Provide the [X, Y] coordinate of the cell's center where the given text is located.  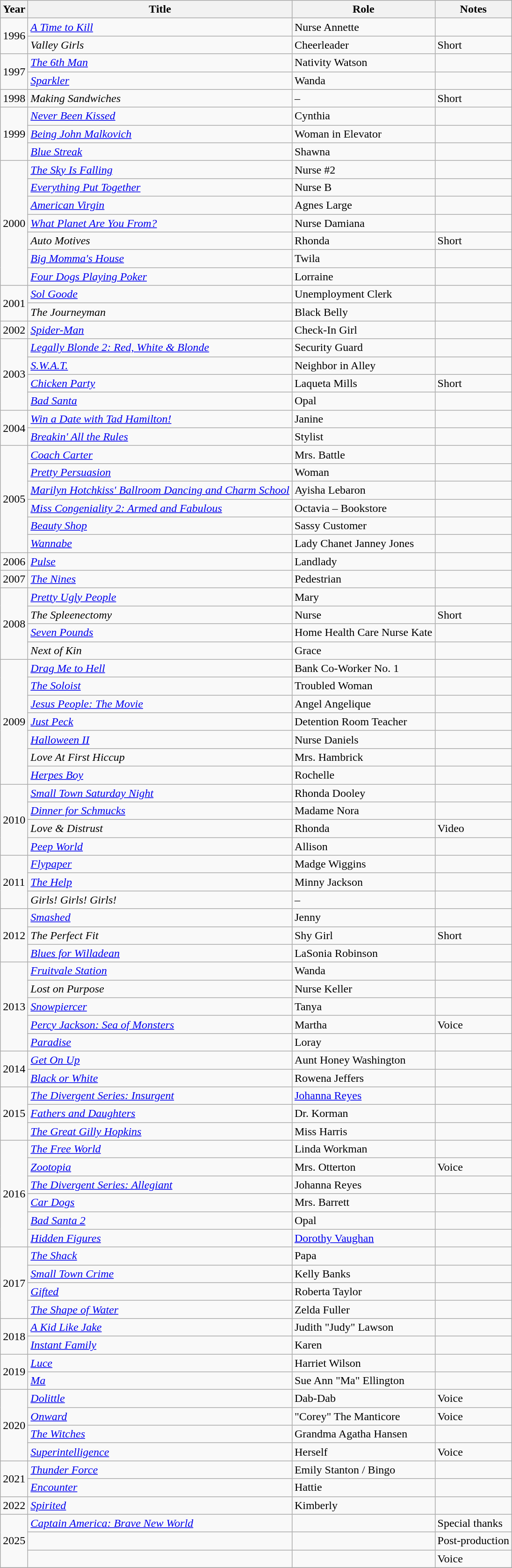
Encounter [160, 1488]
Allison [363, 846]
Win a Date with Tad Hamilton! [160, 419]
Seven Pounds [160, 633]
Dorothy Vaughan [363, 1238]
2002 [14, 330]
Drag Me to Hell [160, 668]
Fruitvale Station [160, 971]
Woman [363, 472]
2012 [14, 935]
1997 [14, 72]
Big Momma's House [160, 259]
Cheerleader [363, 45]
The Perfect Fit [160, 935]
Security Guard [363, 348]
2008 [14, 624]
Dr. Korman [363, 1114]
1999 [14, 134]
2014 [14, 1069]
Detention Room Teacher [363, 722]
Nurse [363, 615]
Pretty Ugly People [160, 597]
Onward [160, 1416]
2005 [14, 499]
2022 [14, 1505]
Beauty Shop [160, 526]
Nurse Daniels [363, 739]
Pulse [160, 562]
Nurse Annette [363, 27]
Video [473, 829]
Papa [363, 1256]
Percy Jackson: Sea of Monsters [160, 1024]
Four Dogs Playing Poker [160, 277]
Nurse Damiana [363, 223]
A Kid Like Jake [160, 1327]
2013 [14, 1006]
2007 [14, 579]
Spirited [160, 1505]
S.W.A.T. [160, 365]
Home Health Care Nurse Kate [363, 633]
Hattie [363, 1488]
Small Town Crime [160, 1274]
Legally Blonde 2: Red, White & Blonde [160, 348]
Being John Malkovich [160, 134]
Mrs. Battle [363, 454]
Herself [363, 1452]
Twila [363, 259]
2018 [14, 1336]
Nativity Watson [363, 63]
What Planet Are You From? [160, 223]
Tanya [363, 1006]
2009 [14, 722]
2019 [14, 1372]
Landlady [363, 562]
Black Belly [363, 312]
Zootopia [160, 1167]
2015 [14, 1114]
Marilyn Hotchkiss' Ballroom Dancing and Charm School [160, 490]
Blues for Willadean [160, 953]
Hidden Figures [160, 1238]
The Shack [160, 1256]
The Nines [160, 579]
The Spleenectomy [160, 615]
Jesus People: The Movie [160, 704]
2016 [14, 1194]
American Virgin [160, 205]
Laqueta Mills [363, 383]
Harriet Wilson [363, 1363]
Woman in Elevator [363, 134]
Madame Nora [363, 811]
2025 [14, 1541]
The Divergent Series: Allegiant [160, 1185]
Aunt Honey Washington [363, 1060]
Nurse Keller [363, 989]
Snowpiercer [160, 1006]
Shawna [363, 152]
Valley Girls [160, 45]
Madge Wiggins [363, 864]
Role [363, 9]
Gifted [160, 1291]
2010 [14, 820]
Car Dogs [160, 1203]
Neighbor in Alley [363, 365]
A Time to Kill [160, 27]
The Help [160, 882]
Blue Streak [160, 152]
The Shape of Water [160, 1309]
Year [14, 9]
Girls! Girls! Girls! [160, 900]
Jenny [363, 918]
Luce [160, 1363]
Coach Carter [160, 454]
Halloween II [160, 739]
The Free World [160, 1149]
Shy Girl [363, 935]
Grace [363, 650]
Thunder Force [160, 1470]
Herpes Boy [160, 775]
Octavia – Bookstore [363, 508]
Bank Co-Worker No. 1 [363, 668]
The Witches [160, 1434]
Dinner for Schmucks [160, 811]
Special thanks [473, 1523]
2000 [14, 223]
Smashed [160, 918]
Linda Workman [363, 1149]
Cynthia [363, 116]
Nurse #2 [363, 169]
Rowena Jeffers [363, 1078]
Bad Santa [160, 401]
Nurse B [363, 187]
Dolittle [160, 1399]
Karen [363, 1345]
Pretty Persuasion [160, 472]
Title [160, 9]
Paradise [160, 1042]
2004 [14, 428]
1996 [14, 36]
The Divergent Series: Insurgent [160, 1096]
The 6th Man [160, 63]
Never Been Kissed [160, 116]
Sol Goode [160, 294]
Superintelligence [160, 1452]
Fathers and Daughters [160, 1114]
Minny Jackson [363, 882]
Rochelle [363, 775]
Kimberly [363, 1505]
2020 [14, 1425]
Chicken Party [160, 383]
Loray [363, 1042]
Stylist [363, 437]
Sparkler [160, 80]
Small Town Saturday Night [160, 793]
Spider-Man [160, 330]
Auto Motives [160, 241]
Lady Chanet Janney Jones [363, 544]
Roberta Taylor [363, 1291]
Unemployment Clerk [363, 294]
Lost on Purpose [160, 989]
Mrs. Hambrick [363, 757]
Mary [363, 597]
Mrs. Barrett [363, 1203]
2011 [14, 882]
The Sky Is Falling [160, 169]
Breakin' All the Rules [160, 437]
Miss Harris [363, 1131]
Dab-Dab [363, 1399]
2001 [14, 303]
Sassy Customer [363, 526]
Peep World [160, 846]
Pedestrian [363, 579]
"Corey" The Manticore [363, 1416]
Mrs. Otterton [363, 1167]
2017 [14, 1283]
Emily Stanton / Bingo [363, 1470]
Zelda Fuller [363, 1309]
Ma [160, 1381]
Bad Santa 2 [160, 1220]
Just Peck [160, 722]
Instant Family [160, 1345]
Sue Ann "Ma" Ellington [363, 1381]
Check-In Girl [363, 330]
Everything Put Together [160, 187]
The Journeyman [160, 312]
Notes [473, 9]
2003 [14, 374]
2006 [14, 562]
Love At First Hiccup [160, 757]
Rhonda Dooley [363, 793]
Troubled Woman [363, 686]
2021 [14, 1479]
1998 [14, 98]
The Great Gilly Hopkins [160, 1131]
Agnes Large [363, 205]
Love & Distrust [160, 829]
Kelly Banks [363, 1274]
Martha [363, 1024]
Flypaper [160, 864]
Janine [363, 419]
LaSonia Robinson [363, 953]
Grandma Agatha Hansen [363, 1434]
The Soloist [160, 686]
Wannabe [160, 544]
Ayisha Lebaron [363, 490]
Post-production [473, 1541]
Judith "Judy" Lawson [363, 1327]
Get On Up [160, 1060]
Angel Angelique [363, 704]
Next of Kin [160, 650]
Lorraine [363, 277]
Captain America: Brave New World [160, 1523]
Making Sandwiches [160, 98]
Black or White [160, 1078]
Miss Congeniality 2: Armed and Fabulous [160, 508]
